Capture the cell that displays the provided text and extract its [x, y] central coordinate. 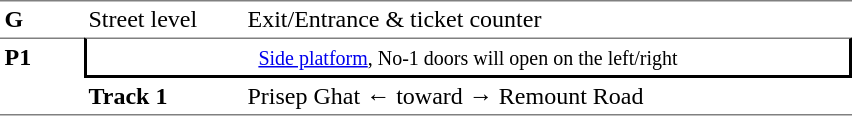
P1 [42, 77]
Street level [164, 19]
Exit/Entrance & ticket counter [548, 19]
G [42, 19]
Track 1 [164, 97]
Side platform, No-1 doors will open on the left/right [468, 58]
Prisep Ghat ← toward → Remount Road [548, 97]
